Return the (X, Y) coordinate for the center point of the cell that contains the specified text.  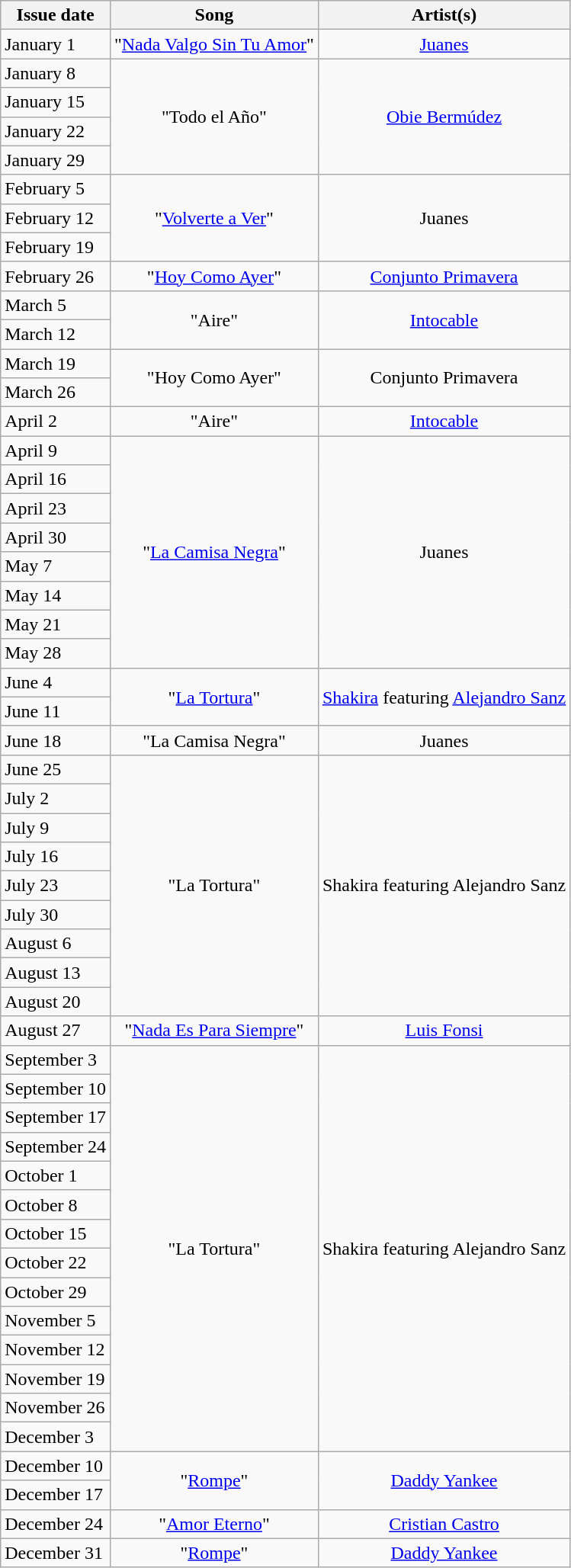
"Amor Eterno" (213, 1524)
March 5 (56, 305)
March 12 (56, 334)
August 20 (56, 1002)
August 27 (56, 1031)
Luis Fonsi (444, 1031)
October 8 (56, 1204)
May 28 (56, 653)
February 12 (56, 218)
July 9 (56, 827)
August 13 (56, 973)
Issue date (56, 15)
June 18 (56, 740)
February 26 (56, 276)
March 19 (56, 364)
December 3 (56, 1437)
September 10 (56, 1089)
April 23 (56, 508)
January 1 (56, 44)
May 14 (56, 595)
Cristian Castro (444, 1524)
July 16 (56, 857)
December 17 (56, 1495)
August 6 (56, 944)
Song (213, 15)
September 24 (56, 1146)
December 31 (56, 1553)
October 1 (56, 1175)
November 5 (56, 1321)
"Todo el Año" (213, 117)
May 21 (56, 624)
"Volverte a Ver" (213, 218)
April 16 (56, 479)
September 3 (56, 1060)
May 7 (56, 566)
June 4 (56, 682)
June 11 (56, 711)
January 15 (56, 102)
Artist(s) (444, 15)
April 9 (56, 451)
April 30 (56, 537)
October 29 (56, 1292)
July 23 (56, 886)
December 10 (56, 1466)
March 26 (56, 393)
July 30 (56, 915)
June 25 (56, 769)
"Nada Es Para Siempre" (213, 1031)
October 22 (56, 1262)
February 5 (56, 189)
September 17 (56, 1117)
Obie Bermúdez (444, 117)
October 15 (56, 1233)
January 29 (56, 160)
November 12 (56, 1350)
January 22 (56, 131)
January 8 (56, 73)
December 24 (56, 1524)
November 26 (56, 1408)
November 19 (56, 1379)
April 2 (56, 422)
February 19 (56, 247)
"Nada Valgo Sin Tu Amor" (213, 44)
July 2 (56, 798)
